For the text-containing cell, return its midpoint in [X, Y] coordinate format. 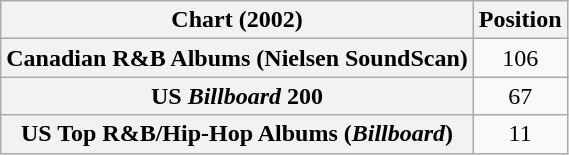
US Billboard 200 [238, 96]
Chart (2002) [238, 20]
Canadian R&B Albums (Nielsen SoundScan) [238, 58]
11 [520, 134]
Position [520, 20]
67 [520, 96]
106 [520, 58]
US Top R&B/Hip-Hop Albums (Billboard) [238, 134]
